Extract the [x, y] coordinate from the center of the cell holding the provided text.  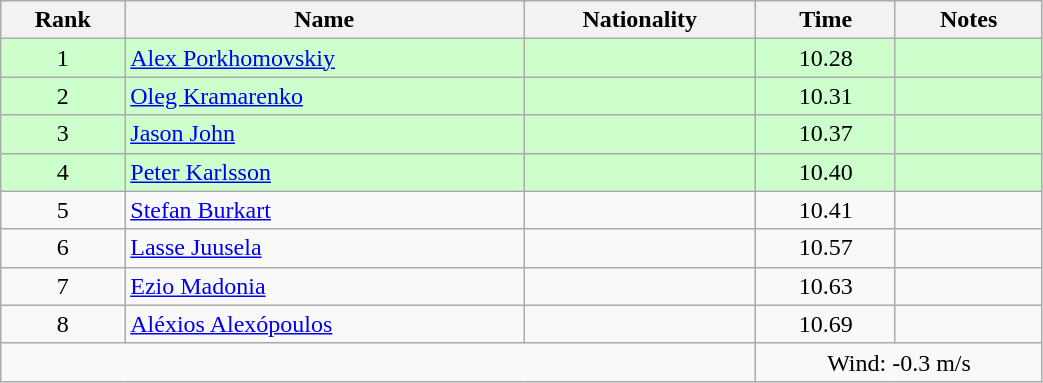
Stefan Burkart [324, 210]
10.57 [826, 248]
10.28 [826, 58]
10.69 [826, 324]
8 [63, 324]
10.31 [826, 96]
Wind: -0.3 m/s [899, 362]
5 [63, 210]
Jason John [324, 134]
10.41 [826, 210]
Rank [63, 20]
6 [63, 248]
Oleg Kramarenko [324, 96]
Peter Karlsson [324, 172]
Alex Porkhomovskiy [324, 58]
2 [63, 96]
3 [63, 134]
10.37 [826, 134]
Ezio Madonia [324, 286]
10.63 [826, 286]
4 [63, 172]
Aléxios Alexópoulos [324, 324]
Nationality [640, 20]
Time [826, 20]
7 [63, 286]
Name [324, 20]
Lasse Juusela [324, 248]
Notes [968, 20]
10.40 [826, 172]
1 [63, 58]
